Search for the cell housing the specified text and yield its [X, Y] center coordinate. 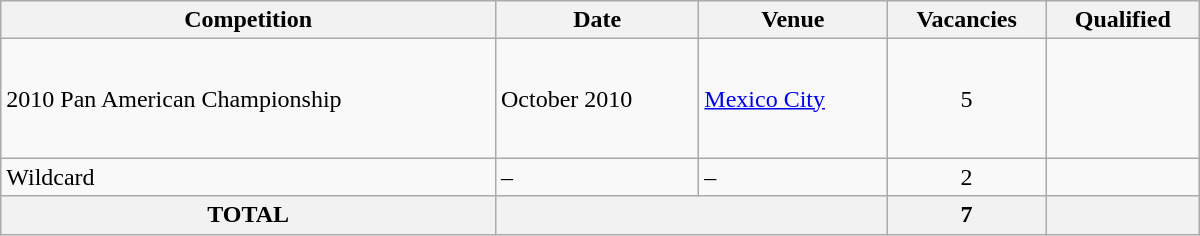
Qualified [1122, 20]
Wildcard [248, 177]
TOTAL [248, 215]
Date [596, 20]
Venue [793, 20]
October 2010 [596, 98]
Vacancies [966, 20]
5 [966, 98]
Mexico City [793, 98]
Competition [248, 20]
7 [966, 215]
2 [966, 177]
2010 Pan American Championship [248, 98]
